Determine the [x, y] coordinate at the center of the cell enclosing the given text.  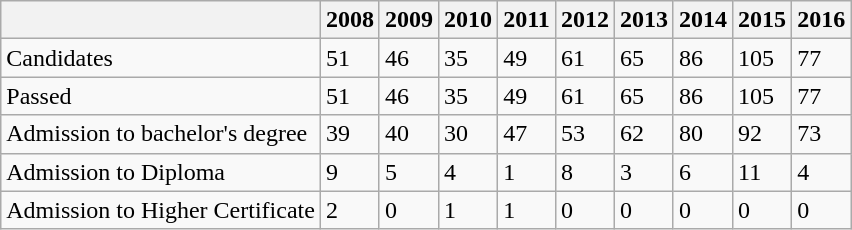
8 [584, 172]
2012 [584, 20]
9 [350, 172]
11 [762, 172]
80 [702, 134]
Admission to Diploma [161, 172]
53 [584, 134]
39 [350, 134]
73 [822, 134]
Passed [161, 96]
2015 [762, 20]
2016 [822, 20]
92 [762, 134]
6 [702, 172]
2009 [408, 20]
2010 [468, 20]
2013 [644, 20]
40 [408, 134]
3 [644, 172]
Candidates [161, 58]
62 [644, 134]
2011 [527, 20]
47 [527, 134]
Admission to bachelor's degree [161, 134]
2008 [350, 20]
30 [468, 134]
Admission to Higher Certificate [161, 210]
2 [350, 210]
2014 [702, 20]
5 [408, 172]
